Identify which cell holds the provided text, then report its (X, Y) central coordinate. 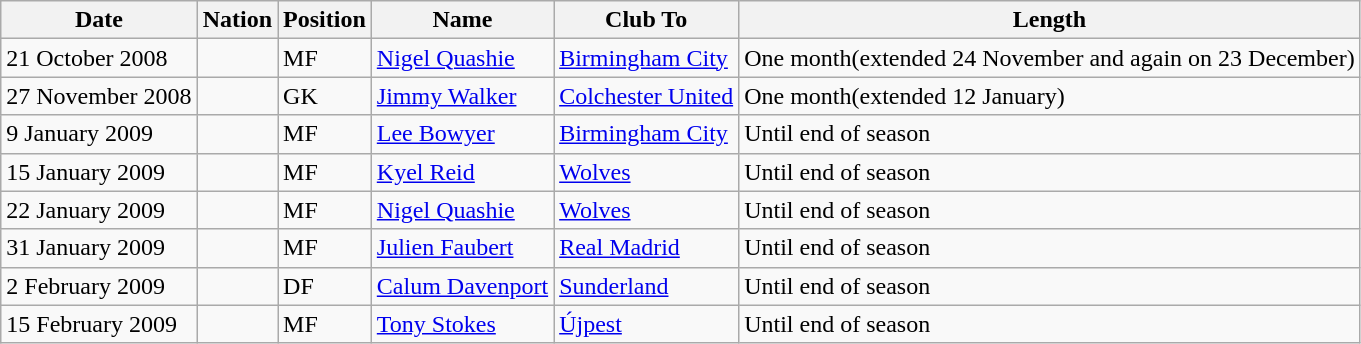
Újpest (646, 324)
Name (462, 20)
DF (325, 286)
22 January 2009 (99, 210)
Kyel Reid (462, 172)
Date (99, 20)
27 November 2008 (99, 96)
Julien Faubert (462, 248)
15 January 2009 (99, 172)
Sunderland (646, 286)
2 February 2009 (99, 286)
Colchester United (646, 96)
Tony Stokes (462, 324)
Lee Bowyer (462, 134)
15 February 2009 (99, 324)
Length (1050, 20)
Nation (237, 20)
Club To (646, 20)
One month(extended 12 January) (1050, 96)
Calum Davenport (462, 286)
Real Madrid (646, 248)
Position (325, 20)
GK (325, 96)
31 January 2009 (99, 248)
Jimmy Walker (462, 96)
21 October 2008 (99, 58)
One month(extended 24 November and again on 23 December) (1050, 58)
9 January 2009 (99, 134)
